Search for the cell housing the specified text and yield its (x, y) center coordinate. 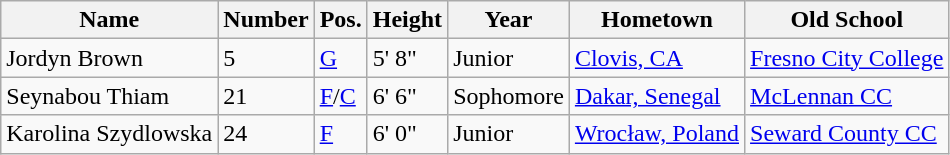
F/C (340, 96)
Jordyn Brown (110, 58)
Old School (847, 20)
Number (266, 20)
5' 8" (407, 58)
6' 0" (407, 134)
Height (407, 20)
F (340, 134)
21 (266, 96)
Sophomore (509, 96)
Pos. (340, 20)
Hometown (656, 20)
McLennan CC (847, 96)
Dakar, Senegal (656, 96)
Clovis, CA (656, 58)
24 (266, 134)
Year (509, 20)
G (340, 58)
Name (110, 20)
Seward County CC (847, 134)
Seynabou Thiam (110, 96)
6' 6" (407, 96)
Wrocław, Poland (656, 134)
Fresno City College (847, 58)
5 (266, 58)
Karolina Szydlowska (110, 134)
